For the text-containing cell, return its midpoint in [X, Y] coordinate format. 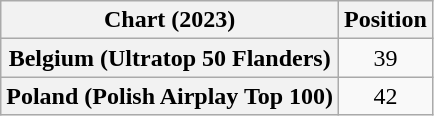
42 [386, 96]
Poland (Polish Airplay Top 100) [170, 96]
Chart (2023) [170, 20]
Position [386, 20]
Belgium (Ultratop 50 Flanders) [170, 58]
39 [386, 58]
